From the cell containing the given text, extract its center point as [x, y] coordinate. 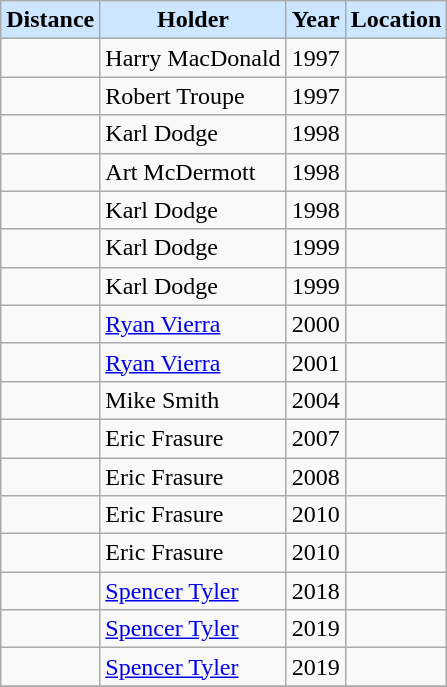
Mike Smith [193, 400]
2000 [316, 324]
2018 [316, 591]
Robert Troupe [193, 96]
Harry MacDonald [193, 58]
Year [316, 20]
2001 [316, 362]
Holder [193, 20]
2007 [316, 438]
Art McDermott [193, 172]
2004 [316, 400]
Location [396, 20]
2008 [316, 477]
Distance [50, 20]
